Return the [X, Y] coordinate for the center point of the cell that contains the specified text.  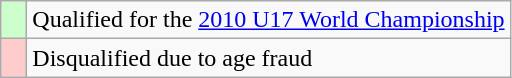
Disqualified due to age fraud [268, 58]
Qualified for the 2010 U17 World Championship [268, 20]
